Detect which cell encompasses the target text, then output its [x, y] center coordinate. 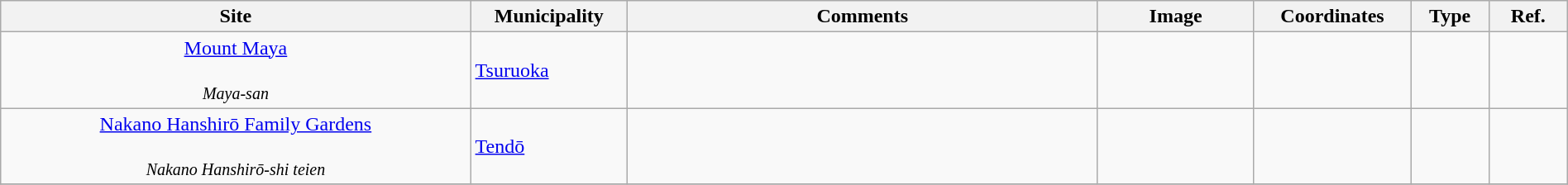
Type [1451, 17]
Ref. [1528, 17]
Tsuruoka [549, 70]
Comments [863, 17]
Coordinates [1331, 17]
Mount MayaMaya-san [236, 70]
Site [236, 17]
Municipality [549, 17]
Image [1176, 17]
Nakano Hanshirō Family GardensNakano Hanshirō-shi teien [236, 146]
Tendō [549, 146]
